Return the [X, Y] coordinate for the center point of the cell that contains the specified text.  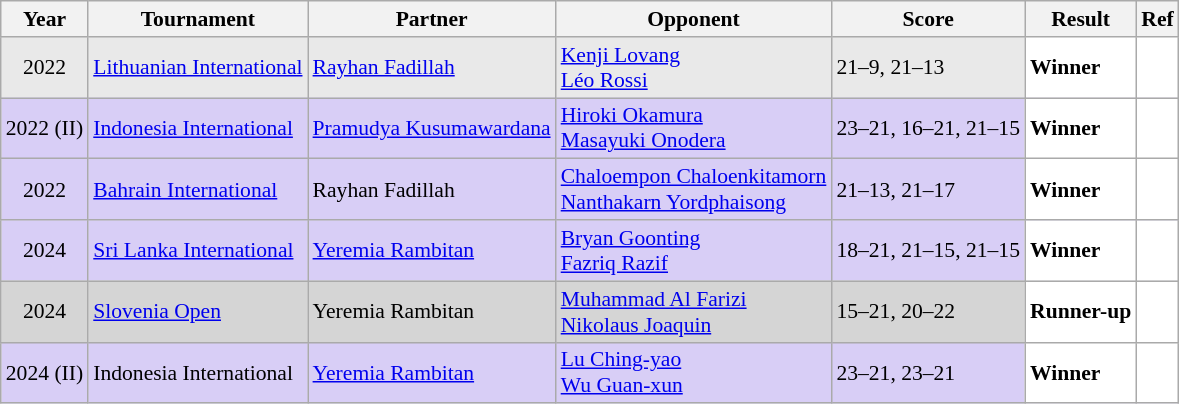
Bryan Goonting Fazriq Razif [694, 250]
Lithuanian International [198, 68]
15–21, 20–22 [928, 312]
Kenji Lovang Léo Rossi [694, 68]
Chaloempon Chaloenkitamorn Nanthakarn Yordphaisong [694, 190]
Ref [1157, 19]
Pramudya Kusumawardana [432, 128]
Hiroki Okamura Masayuki Onodera [694, 128]
Muhammad Al Farizi Nikolaus Joaquin [694, 312]
Slovenia Open [198, 312]
Result [1080, 19]
Opponent [694, 19]
21–13, 21–17 [928, 190]
Bahrain International [198, 190]
23–21, 23–21 [928, 372]
2022 (II) [44, 128]
Lu Ching-yao Wu Guan-xun [694, 372]
21–9, 21–13 [928, 68]
Partner [432, 19]
23–21, 16–21, 21–15 [928, 128]
18–21, 21–15, 21–15 [928, 250]
Year [44, 19]
Sri Lanka International [198, 250]
2024 (II) [44, 372]
Score [928, 19]
Runner-up [1080, 312]
Tournament [198, 19]
